From the cell containing the given text, extract its center point as [X, Y] coordinate. 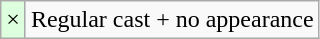
Regular cast + no appearance [172, 20]
× [14, 20]
